Pinpoint the cell where the given text exists, returning its [X, Y] midpoint coordinate. 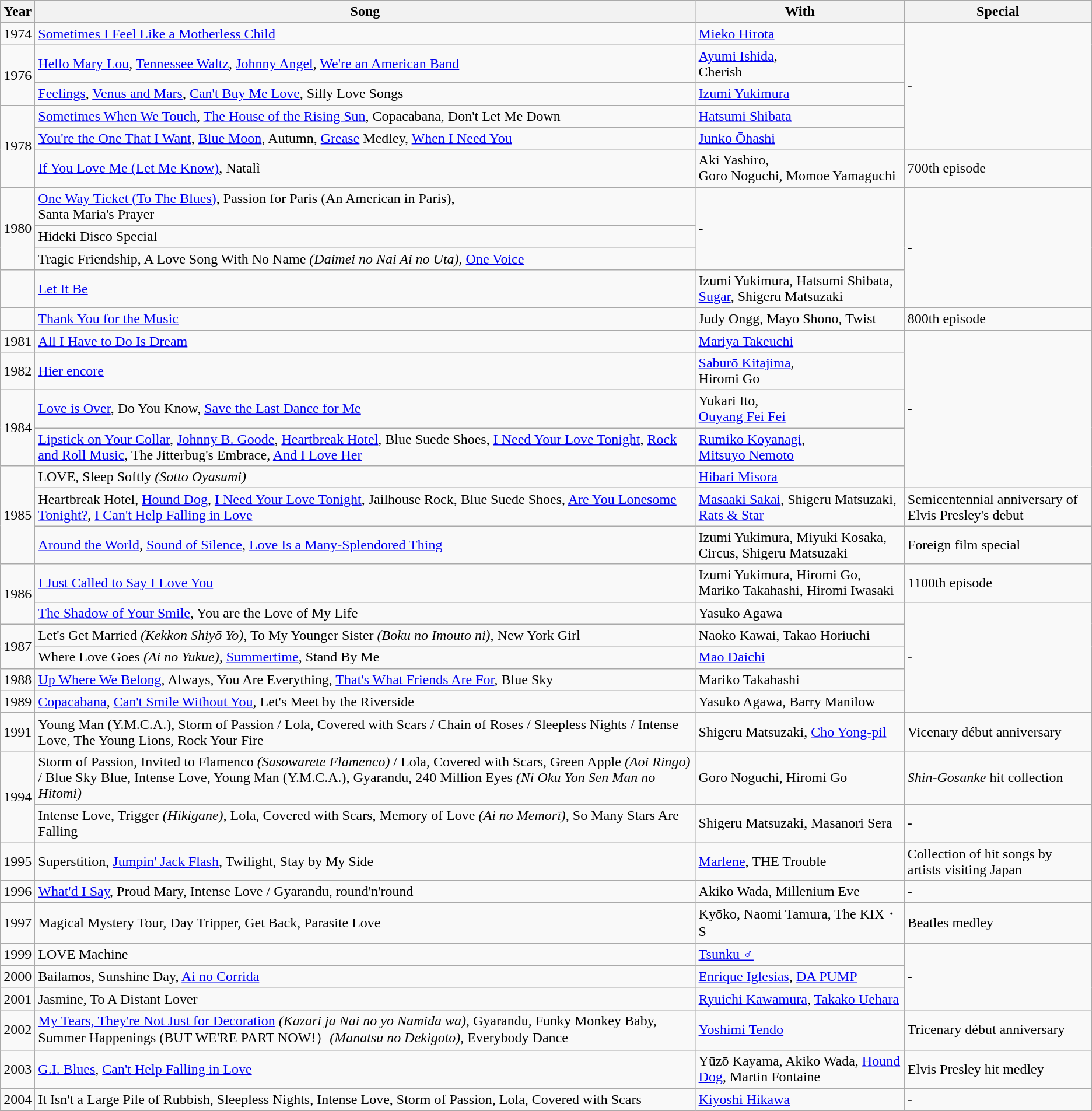
Let's Get Married (Kekkon Shiyō Yo), To My Younger Sister (Boku no Imouto ni), New York Girl [365, 635]
Jasmine, To A Distant Lover [365, 998]
Masaaki Sakai, Shigeru Matsuzaki, Rats & Star [800, 507]
1995 [17, 861]
Superstition, Jumpin' Jack Flash, Twilight, Stay by My Side [365, 861]
Tricenary début anniversary [998, 1030]
Vicenary début anniversary [998, 731]
Judy Ongg, Mayo Shono, Twist [800, 318]
700th episode [998, 168]
Mieko Hirota [800, 34]
Ryuichi Kawamura, Takako Uehara [800, 998]
G.I. Blues, Can't Help Falling in Love [365, 1070]
Hibari Misora [800, 477]
1991 [17, 731]
One Way Ticket (To The Blues), Passion for Paris (An American in Paris),Santa Maria's Prayer [365, 206]
Izumi Yukimura, Miyuki Kosaka, Circus, Shigeru Matsuzaki [800, 545]
Sometimes I Feel Like a Motherless Child [365, 34]
Aki Yashiro,Goro Noguchi, Momoe Yamaguchi [800, 168]
Beatles medley [998, 923]
Year [17, 12]
Heartbreak Hotel, Hound Dog, I Need Your Love Tonight, Jailhouse Rock, Blue Suede Shoes, Are You Lonesome Tonight?, I Can't Help Falling in Love [365, 507]
Collection of hit songs by artists visiting Japan [998, 861]
Junko Ōhashi [800, 138]
With [800, 12]
Mariya Takeuchi [800, 341]
Yoshimi Tendo [800, 1030]
Foreign film special [998, 545]
Magical Mystery Tour, Day Tripper, Get Back, Parasite Love [365, 923]
Up Where We Belong, Always, You Are Everything, That's What Friends Are For, Blue Sky [365, 679]
Special [998, 12]
What'd I Say, Proud Mary, Intense Love / Gyarandu, round'n'round [365, 892]
Copacabana, Can't Smile Without You, Let's Meet by the Riverside [365, 702]
Hatsumi Shibata [800, 116]
Young Man (Y.M.C.A.), Storm of Passion / Lola, Covered with Scars / Chain of Roses / Sleepless Nights / Intense Love, The Young Lions, Rock Your Fire [365, 731]
Intense Love, Trigger (Hikigane), Lola, Covered with Scars, Memory of Love (Ai no Memorī), So Many Stars Are Falling [365, 823]
Enrique Iglesias, DA PUMP [800, 976]
1988 [17, 679]
2003 [17, 1070]
Shigeru Matsuzaki, Masanori Sera [800, 823]
1999 [17, 954]
1974 [17, 34]
2004 [17, 1099]
It Isn't a Large Pile of Rubbish, Sleepless Nights, Intense Love, Storm of Passion, Lola, Covered with Scars [365, 1099]
1986 [17, 594]
Shigeru Matsuzaki, Cho Yong-pil [800, 731]
1981 [17, 341]
Around the World, Sound of Silence, Love Is a Many-Splendored Thing [365, 545]
Let It Be [365, 288]
Ayumi Ishida,Cherish [800, 64]
1987 [17, 646]
1996 [17, 892]
Yūzō Kayama, Akiko Wada, Hound Dog, Martin Fontaine [800, 1070]
Shin-Gosanke hit collection [998, 777]
Hideki Disco Special [365, 236]
1978 [17, 146]
Where Love Goes (Ai no Yukue), Summertime, Stand By Me [365, 657]
Bailamos, Sunshine Day, Ai no Corrida [365, 976]
I Just Called to Say I Love You [365, 583]
The Shadow of Your Smile, You are the Love of My Life [365, 613]
Love is Over, Do You Know, Save the Last Dance for Me [365, 409]
Saburō Kitajima,Hiromi Go [800, 371]
Tragic Friendship, A Love Song With No Name (Daimei no Nai Ai no Uta), One Voice [365, 258]
If You Love Me (Let Me Know), Natalì [365, 168]
Izumi Yukimura [800, 94]
1997 [17, 923]
Akiko Wada, Millenium Eve [800, 892]
2002 [17, 1030]
Semicentennial anniversary of Elvis Presley's debut [998, 507]
LOVE, Sleep Softly (Sotto Oyasumi) [365, 477]
Tsunku ♂ [800, 954]
Mariko Takahashi [800, 679]
Kyōko, Naomi Tamura, The KIX・S [800, 923]
Rumiko Koyanagi,Mitsuyo Nemoto [800, 447]
Feelings, Venus and Mars, Can't Buy Me Love, Silly Love Songs [365, 94]
2000 [17, 976]
1982 [17, 371]
1980 [17, 229]
1989 [17, 702]
Sometimes When We Touch, The House of the Rising Sun, Copacabana, Don't Let Me Down [365, 116]
1985 [17, 515]
Izumi Yukimura, Hatsumi Shibata, Sugar, Shigeru Matsuzaki [800, 288]
Mao Daichi [800, 657]
2001 [17, 998]
Kiyoshi Hikawa [800, 1099]
Song [365, 12]
Naoko Kawai, Takao Horiuchi [800, 635]
Thank You for the Music [365, 318]
Izumi Yukimura, Hiromi Go, Mariko Takahashi, Hiromi Iwasaki [800, 583]
Goro Noguchi, Hiromi Go [800, 777]
You're the One That I Want, Blue Moon, Autumn, Grease Medley, When I Need You [365, 138]
Yasuko Agawa, Barry Manilow [800, 702]
Hier encore [365, 371]
800th episode [998, 318]
Marlene, THE Trouble [800, 861]
1976 [17, 75]
Hello Mary Lou, Tennessee Waltz, Johnny Angel, We're an American Band [365, 64]
1100th episode [998, 583]
All I Have to Do Is Dream [365, 341]
Yukari Ito,Ouyang Fei Fei [800, 409]
1984 [17, 428]
Yasuko Agawa [800, 613]
Elvis Presley hit medley [998, 1070]
LOVE Machine [365, 954]
1994 [17, 797]
